Search for the cell housing the specified text and yield its [X, Y] center coordinate. 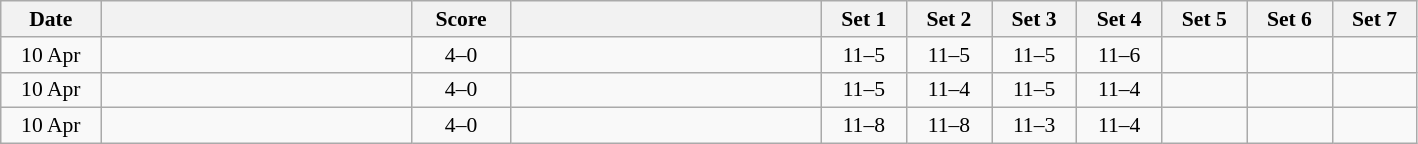
Set 5 [1204, 19]
11–3 [1034, 126]
Set 4 [1120, 19]
Set 7 [1374, 19]
Set 3 [1034, 19]
Set 1 [864, 19]
Set 6 [1290, 19]
Set 2 [948, 19]
Score [461, 19]
Date [51, 19]
11–6 [1120, 55]
